Determine the [x, y] coordinate at the center of the cell enclosing the given text.  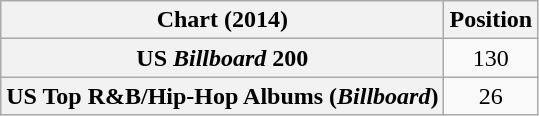
26 [491, 96]
US Billboard 200 [222, 58]
130 [491, 58]
Position [491, 20]
Chart (2014) [222, 20]
US Top R&B/Hip-Hop Albums (Billboard) [222, 96]
